Return [X, Y] of the center of cell containing provided text 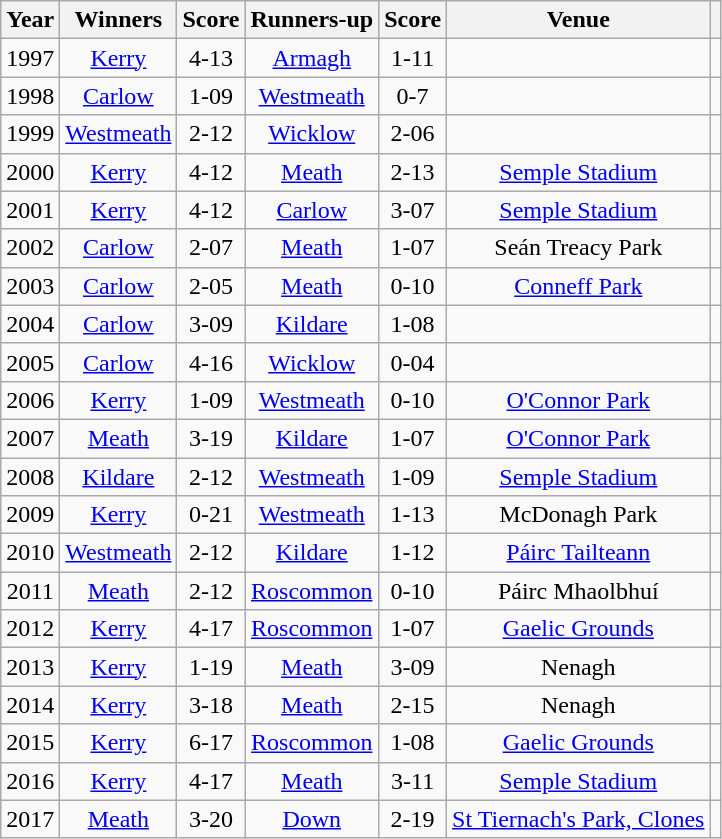
Runners-up [312, 20]
Venue [578, 20]
2014 [30, 705]
2011 [30, 591]
3-11 [413, 781]
2005 [30, 362]
2-05 [211, 286]
Winners [118, 20]
2009 [30, 515]
2012 [30, 629]
2010 [30, 553]
0-7 [413, 96]
2-07 [211, 248]
2008 [30, 477]
2006 [30, 400]
Down [312, 819]
4-13 [211, 58]
2013 [30, 667]
3-20 [211, 819]
2002 [30, 248]
3-07 [413, 210]
Páirc Mhaolbhuí [578, 591]
1998 [30, 96]
3-18 [211, 705]
Seán Treacy Park [578, 248]
4-16 [211, 362]
1-11 [413, 58]
0-21 [211, 515]
2015 [30, 743]
McDonagh Park [578, 515]
2-19 [413, 819]
2-06 [413, 134]
2004 [30, 324]
6-17 [211, 743]
Páirc Tailteann [578, 553]
1999 [30, 134]
2-13 [413, 172]
Armagh [312, 58]
2-15 [413, 705]
1-13 [413, 515]
2000 [30, 172]
2001 [30, 210]
St Tiernach's Park, Clones [578, 819]
2017 [30, 819]
2016 [30, 781]
Year [30, 20]
1-12 [413, 553]
0-04 [413, 362]
2007 [30, 438]
2003 [30, 286]
1-19 [211, 667]
3-19 [211, 438]
1997 [30, 58]
Conneff Park [578, 286]
